From the cell containing the given text, extract its center point as [X, Y] coordinate. 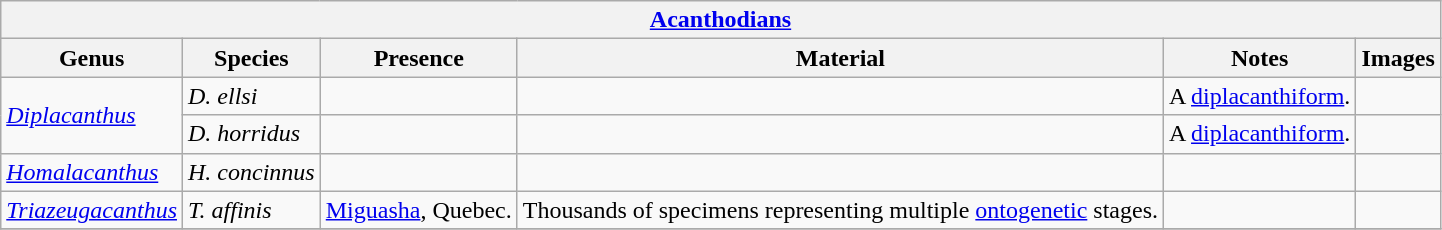
Homalacanthus [92, 172]
Triazeugacanthus [92, 210]
Genus [92, 58]
D. horridus [252, 134]
Acanthodians [721, 20]
Notes [1260, 58]
Images [1398, 58]
Material [840, 58]
H. concinnus [252, 172]
Species [252, 58]
Presence [418, 58]
D. ellsi [252, 96]
Diplacanthus [92, 115]
Thousands of specimens representing multiple ontogenetic stages. [840, 210]
Miguasha, Quebec. [418, 210]
T. affinis [252, 210]
